Find where the given text appears and provide that cell's center as (X, Y) coordinate. 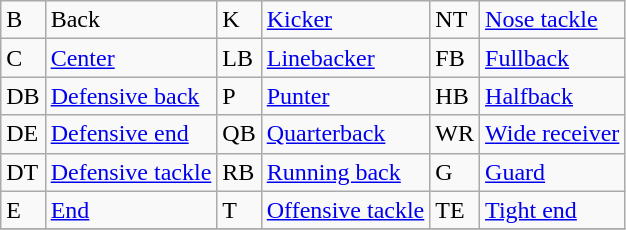
Halfback (552, 96)
T (239, 210)
WR (455, 134)
Wide receiver (552, 134)
Back (131, 20)
LB (239, 58)
NT (455, 20)
Guard (552, 172)
Defensive back (131, 96)
P (239, 96)
Defensive end (131, 134)
Linebacker (346, 58)
Fullback (552, 58)
TE (455, 210)
C (23, 58)
Nose tackle (552, 20)
Defensive tackle (131, 172)
Offensive tackle (346, 210)
Center (131, 58)
Running back (346, 172)
B (23, 20)
Punter (346, 96)
DB (23, 96)
Tight end (552, 210)
RB (239, 172)
DT (23, 172)
E (23, 210)
FB (455, 58)
HB (455, 96)
K (239, 20)
DE (23, 134)
Kicker (346, 20)
QB (239, 134)
G (455, 172)
Quarterback (346, 134)
End (131, 210)
